Identify which cell holds the provided text, then report its [X, Y] central coordinate. 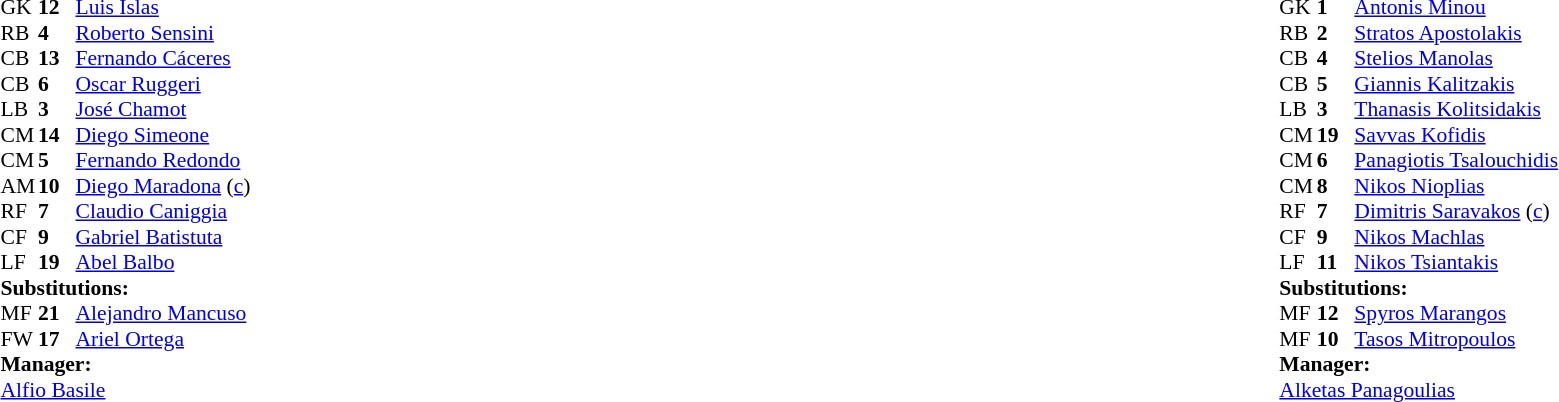
12 [1336, 313]
13 [57, 59]
Stratos Apostolakis [1456, 33]
Abel Balbo [164, 263]
Roberto Sensini [164, 33]
José Chamot [164, 109]
17 [57, 339]
Fernando Redondo [164, 161]
11 [1336, 263]
Diego Simeone [164, 135]
Nikos Nioplias [1456, 186]
Panagiotis Tsalouchidis [1456, 161]
Gabriel Batistuta [164, 237]
Tasos Mitropoulos [1456, 339]
Fernando Cáceres [164, 59]
AM [19, 186]
Alejandro Mancuso [164, 313]
21 [57, 313]
Dimitris Saravakos (c) [1456, 211]
Spyros Marangos [1456, 313]
8 [1336, 186]
2 [1336, 33]
Claudio Caniggia [164, 211]
14 [57, 135]
FW [19, 339]
Stelios Manolas [1456, 59]
Nikos Tsiantakis [1456, 263]
Giannis Kalitzakis [1456, 84]
Oscar Ruggeri [164, 84]
Savvas Kofidis [1456, 135]
Ariel Ortega [164, 339]
Thanasis Kolitsidakis [1456, 109]
Nikos Machlas [1456, 237]
Diego Maradona (c) [164, 186]
